Find where the given text appears and provide that cell's center as [x, y] coordinate. 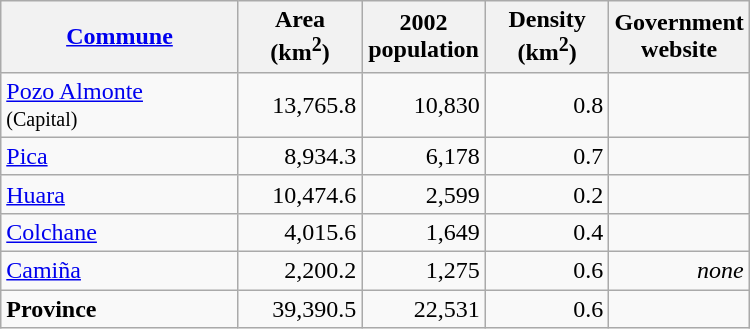
39,390.5 [300, 309]
6,178 [424, 156]
Huara [120, 194]
0.7 [547, 156]
Pozo Almonte(Capital) [120, 104]
1,649 [424, 232]
22,531 [424, 309]
Camiña [120, 271]
Area (km2) [300, 37]
4,015.6 [300, 232]
2,599 [424, 194]
none [679, 271]
Province [120, 309]
0.8 [547, 104]
Density (km2) [547, 37]
Commune [120, 37]
0.2 [547, 194]
Colchane [120, 232]
8,934.3 [300, 156]
1,275 [424, 271]
0.4 [547, 232]
Pica [120, 156]
13,765.8 [300, 104]
Governmentwebsite [679, 37]
10,474.6 [300, 194]
10,830 [424, 104]
2002population [424, 37]
2,200.2 [300, 271]
